From the cell containing the given text, extract its center point as (x, y) coordinate. 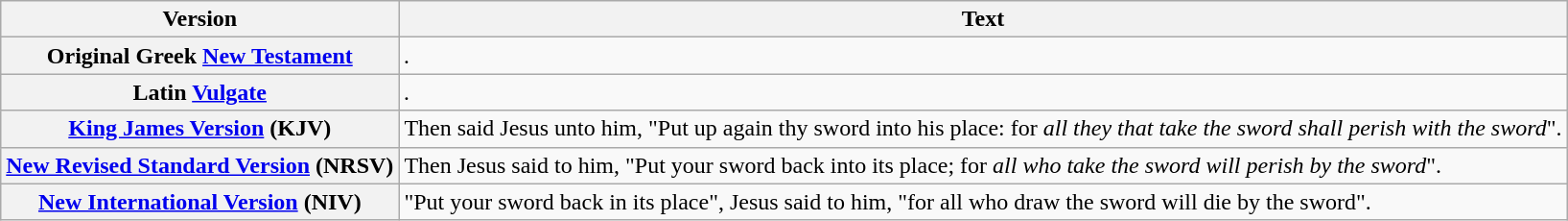
Then said Jesus unto him, "Put up again thy sword into his place: for all they that take the sword shall perish with the sword". (983, 129)
Latin Vulgate (199, 92)
Version (199, 19)
New International Version (NIV) (199, 202)
"Put your sword back in its place", Jesus said to him, "for all who draw the sword will die by the sword". (983, 202)
Then Jesus said to him, "Put your sword back into its place; for all who take the sword will perish by the sword". (983, 165)
New Revised Standard Version (NRSV) (199, 165)
Original Greek New Testament (199, 56)
Text (983, 19)
King James Version (KJV) (199, 129)
